Extract the [x, y] coordinate from the center of the cell holding the provided text.  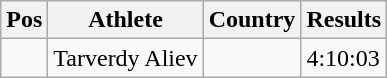
Tarverdy Aliev [126, 58]
Results [344, 20]
4:10:03 [344, 58]
Pos [24, 20]
Country [252, 20]
Athlete [126, 20]
